Locate the cell with the specified text and output its (x, y) center coordinate. 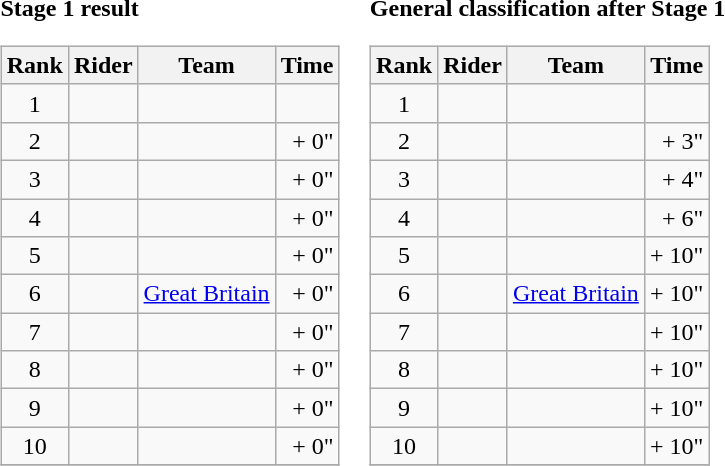
+ 3" (676, 141)
+ 4" (676, 179)
+ 6" (676, 217)
